Pinpoint the cell where the given text exists, returning its (X, Y) midpoint coordinate. 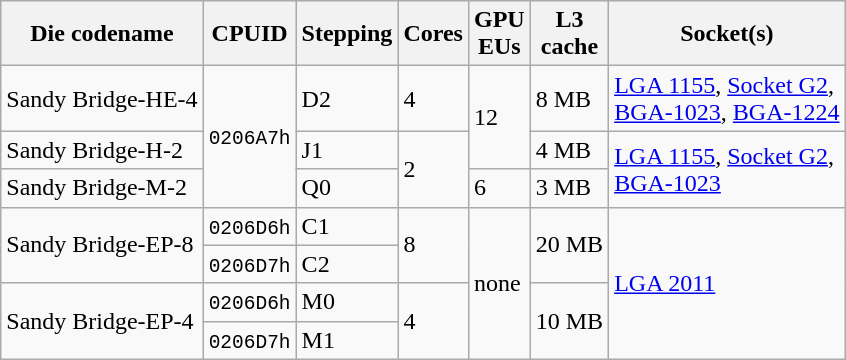
LGA 1155, Socket G2,BGA-1023 (727, 169)
10 MB (569, 321)
J1 (347, 150)
CPUID (250, 34)
C2 (347, 264)
GPUEUs (499, 34)
Socket(s) (727, 34)
0206A7h (250, 136)
2 (434, 169)
C1 (347, 226)
Sandy Bridge-HE-4 (102, 98)
L3cache (569, 34)
LGA 1155, Socket G2,BGA-1023, BGA-1224 (727, 98)
4 MB (569, 150)
20 MB (569, 245)
M1 (347, 340)
12 (499, 118)
Die codename (102, 34)
Sandy Bridge-H-2 (102, 150)
Sandy Bridge-M-2 (102, 188)
none (499, 283)
3 MB (569, 188)
Q0 (347, 188)
LGA 2011 (727, 283)
8 (434, 245)
M0 (347, 302)
Cores (434, 34)
Sandy Bridge-EP-4 (102, 321)
6 (499, 188)
Stepping (347, 34)
Sandy Bridge-EP-8 (102, 245)
8 MB (569, 98)
D2 (347, 98)
